Extract the (x, y) coordinate from the center of the cell holding the provided text.  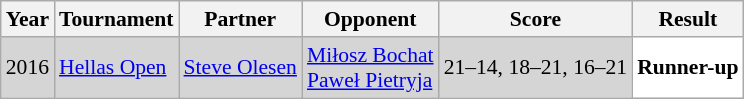
Runner-up (688, 68)
Result (688, 19)
2016 (28, 68)
Steve Olesen (240, 68)
Miłosz Bochat Paweł Pietryja (370, 68)
Hellas Open (116, 68)
Tournament (116, 19)
Partner (240, 19)
Opponent (370, 19)
Year (28, 19)
Score (536, 19)
21–14, 18–21, 16–21 (536, 68)
